Locate the cell with the specified text and output its [X, Y] center coordinate. 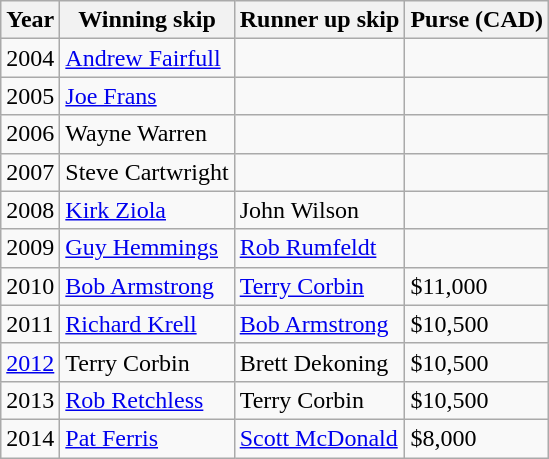
Rob Retchless [147, 400]
Guy Hemmings [147, 248]
Winning skip [147, 20]
2013 [30, 400]
Purse (CAD) [477, 20]
2011 [30, 324]
Joe Frans [147, 96]
Brett Dekoning [320, 362]
Wayne Warren [147, 134]
Andrew Fairfull [147, 58]
2010 [30, 286]
2005 [30, 96]
Scott McDonald [320, 438]
2007 [30, 172]
Pat Ferris [147, 438]
$8,000 [477, 438]
2006 [30, 134]
2009 [30, 248]
2008 [30, 210]
2014 [30, 438]
Year [30, 20]
2004 [30, 58]
Runner up skip [320, 20]
Steve Cartwright [147, 172]
Richard Krell [147, 324]
$11,000 [477, 286]
Kirk Ziola [147, 210]
Rob Rumfeldt [320, 248]
2012 [30, 362]
John Wilson [320, 210]
